Capture the cell that displays the provided text and extract its [X, Y] central coordinate. 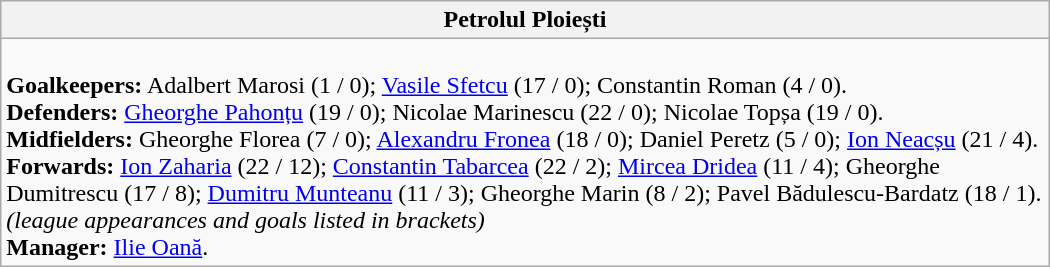
Petrolul Ploiești [525, 20]
